Capture the cell that displays the provided text and extract its (X, Y) central coordinate. 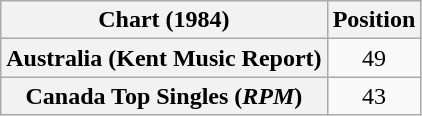
Chart (1984) (164, 20)
Position (374, 20)
43 (374, 96)
Canada Top Singles (RPM) (164, 96)
49 (374, 58)
Australia (Kent Music Report) (164, 58)
